Scan for the cell matching the given text and deliver its [X, Y] coordinate at center. 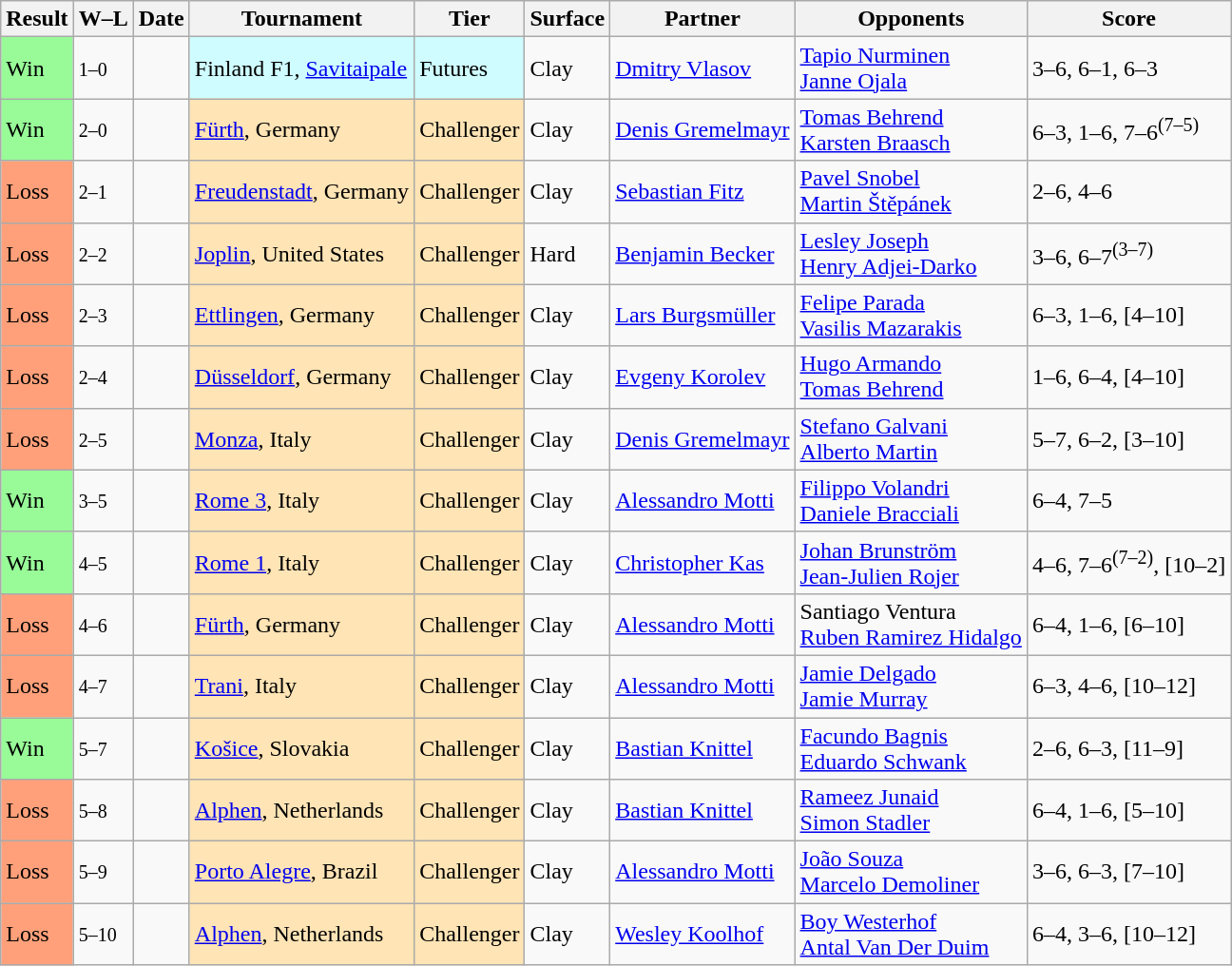
Boy Westerhof Antal Van Der Duim [911, 934]
Dmitry Vlasov [703, 68]
Santiago Ventura Ruben Ramirez Hidalgo [911, 624]
Monza, Italy [301, 439]
Filippo Volandri Daniele Bracciali [911, 500]
Tier [470, 19]
Trani, Italy [301, 686]
Lars Burgsmüller [703, 316]
2–4 [103, 377]
Opponents [911, 19]
4–6, 7–6(7–2), [10–2] [1128, 563]
Hard [568, 253]
Ettlingen, Germany [301, 316]
2–6, 4–6 [1128, 192]
Rome 3, Italy [301, 500]
3–6, 6–3, [7–10] [1128, 873]
Tomas Behrend Karsten Braasch [911, 129]
Evgeny Korolev [703, 377]
Result [37, 19]
Christopher Kas [703, 563]
Stefano Galvani Alberto Martin [911, 439]
Lesley Joseph Henry Adjei-Darko [911, 253]
5–9 [103, 873]
Finland F1, Savitaipale [301, 68]
6–4, 1–6, [6–10] [1128, 624]
6–4, 7–5 [1128, 500]
Tapio Nurminen Janne Ojala [911, 68]
João Souza Marcelo Demoliner [911, 873]
Partner [703, 19]
Rameez Junaid Simon Stadler [911, 810]
Düsseldorf, Germany [301, 377]
Futures [470, 68]
3–6, 6–1, 6–3 [1128, 68]
Score [1128, 19]
2–0 [103, 129]
Košice, Slovakia [301, 747]
Rome 1, Italy [301, 563]
W–L [103, 19]
2–1 [103, 192]
Pavel Snobel Martin Štěpánek [911, 192]
Joplin, United States [301, 253]
2–3 [103, 316]
6–3, 1–6, 7–6(7–5) [1128, 129]
6–3, 4–6, [10–12] [1128, 686]
Surface [568, 19]
Date [162, 19]
Felipe Parada Vasilis Mazarakis [911, 316]
Hugo Armando Tomas Behrend [911, 377]
1–0 [103, 68]
5–8 [103, 810]
2–6, 6–3, [11–9] [1128, 747]
3–6, 6–7(3–7) [1128, 253]
6–4, 3–6, [10–12] [1128, 934]
Freudenstadt, Germany [301, 192]
Porto Alegre, Brazil [301, 873]
4–7 [103, 686]
6–4, 1–6, [5–10] [1128, 810]
5–10 [103, 934]
4–5 [103, 563]
3–5 [103, 500]
Wesley Koolhof [703, 934]
2–5 [103, 439]
4–6 [103, 624]
6–3, 1–6, [4–10] [1128, 316]
Sebastian Fitz [703, 192]
5–7 [103, 747]
2–2 [103, 253]
Benjamin Becker [703, 253]
Jamie Delgado Jamie Murray [911, 686]
Tournament [301, 19]
Johan Brunström Jean-Julien Rojer [911, 563]
5–7, 6–2, [3–10] [1128, 439]
1–6, 6–4, [4–10] [1128, 377]
Facundo Bagnis Eduardo Schwank [911, 747]
